From the cell containing the given text, extract its center point as [X, Y] coordinate. 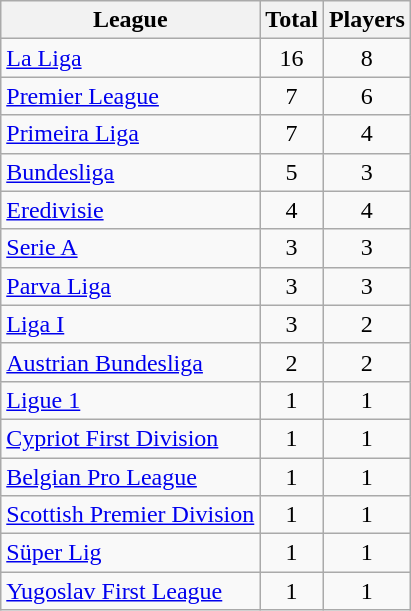
Liga I [130, 324]
Süper Lig [130, 553]
Cypriot First Division [130, 438]
Parva Liga [130, 286]
Belgian Pro League [130, 477]
Total [292, 20]
Premier League [130, 96]
La Liga [130, 58]
Players [366, 20]
5 [292, 172]
Serie A [130, 248]
16 [292, 58]
Bundesliga [130, 172]
Ligue 1 [130, 400]
Scottish Premier Division [130, 515]
Eredivisie [130, 210]
6 [366, 96]
Primeira Liga [130, 134]
League [130, 20]
Austrian Bundesliga [130, 362]
8 [366, 58]
Yugoslav First League [130, 591]
